Return [x, y] of the center of cell containing provided text 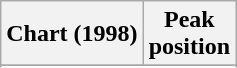
Chart (1998) [72, 34]
Peak position [189, 34]
